Output the (x, y) coordinate of the center of the cell containing the given text.  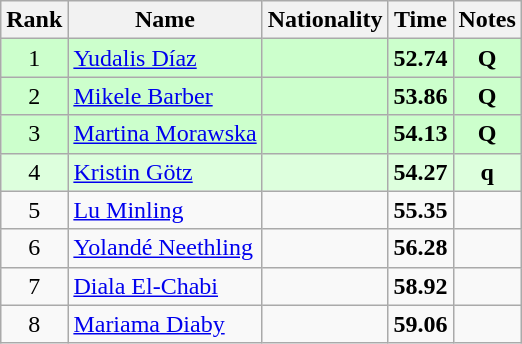
52.74 (420, 58)
3 (34, 134)
Yolandé Neethling (165, 248)
58.92 (420, 286)
Notes (487, 20)
6 (34, 248)
54.27 (420, 172)
Lu Minling (165, 210)
4 (34, 172)
Rank (34, 20)
8 (34, 324)
q (487, 172)
Time (420, 20)
Nationality (325, 20)
55.35 (420, 210)
Diala El-Chabi (165, 286)
54.13 (420, 134)
Mariama Diaby (165, 324)
1 (34, 58)
Martina Morawska (165, 134)
Kristin Götz (165, 172)
59.06 (420, 324)
Name (165, 20)
Mikele Barber (165, 96)
53.86 (420, 96)
5 (34, 210)
Yudalis Díaz (165, 58)
2 (34, 96)
7 (34, 286)
56.28 (420, 248)
